Pinpoint the cell where the given text exists, returning its [X, Y] midpoint coordinate. 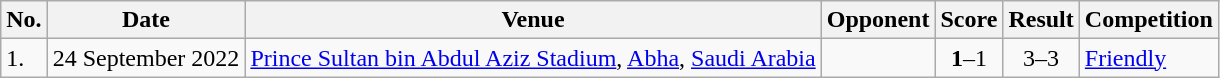
Result [1041, 20]
Prince Sultan bin Abdul Aziz Stadium, Abha, Saudi Arabia [533, 58]
24 September 2022 [146, 58]
Score [969, 20]
Venue [533, 20]
3–3 [1041, 58]
Competition [1148, 20]
Opponent [878, 20]
Date [146, 20]
1–1 [969, 58]
No. [24, 20]
Friendly [1148, 58]
1. [24, 58]
